Return the [X, Y] coordinate for the center point of the cell that contains the specified text.  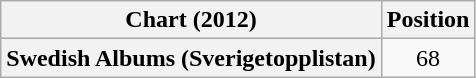
Chart (2012) [191, 20]
Position [428, 20]
68 [428, 58]
Swedish Albums (Sverigetopplistan) [191, 58]
